Search for the cell housing the specified text and yield its (X, Y) center coordinate. 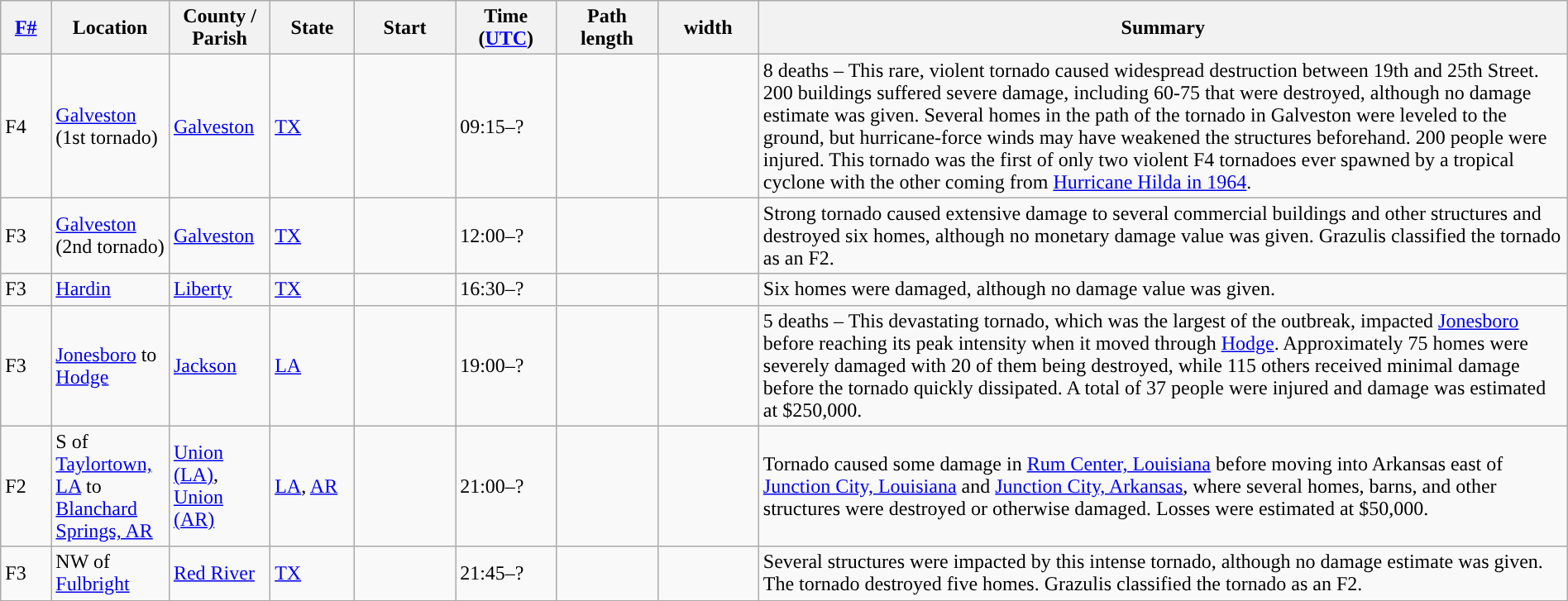
NW of Fulbright (111, 574)
LA (313, 365)
12:00–? (506, 236)
Start (404, 28)
Six homes were damaged, although no damage value was given. (1163, 289)
Galveston (2nd tornado) (111, 236)
Path length (607, 28)
Liberty (219, 289)
F# (26, 28)
Time (UTC) (506, 28)
Location (111, 28)
21:00–? (506, 486)
State (313, 28)
LA, AR (313, 486)
Red River (219, 574)
Jonesboro to Hodge (111, 365)
Summary (1163, 28)
width (708, 28)
Hardin (111, 289)
21:45–? (506, 574)
Galveston (1st tornado) (111, 126)
F4 (26, 126)
County / Parish (219, 28)
09:15–? (506, 126)
Union (LA), Union (AR) (219, 486)
19:00–? (506, 365)
F2 (26, 486)
Jackson (219, 365)
S of Taylortown, LA to Blanchard Springs, AR (111, 486)
16:30–? (506, 289)
